Output the [x, y] coordinate of the center of the cell containing the given text.  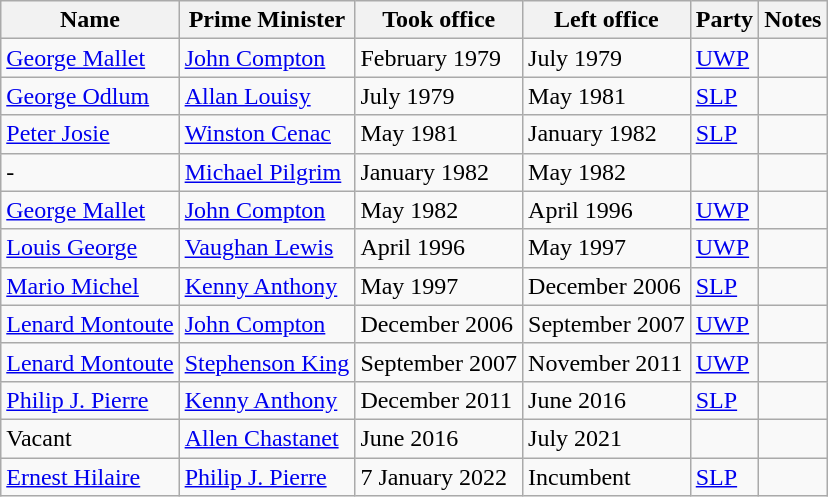
Vaughan Lewis [267, 248]
George Odlum [90, 96]
Mario Michel [90, 286]
Winston Cenac [267, 134]
February 1979 [439, 58]
Louis George [90, 248]
Stephenson King [267, 362]
- [90, 172]
December 2011 [439, 400]
July 2021 [607, 438]
Left office [607, 20]
7 January 2022 [439, 477]
Name [90, 20]
Prime Minister [267, 20]
Incumbent [607, 477]
Notes [793, 20]
Peter Josie [90, 134]
Vacant [90, 438]
Ernest Hilaire [90, 477]
Party [724, 20]
Allen Chastanet [267, 438]
Allan Louisy [267, 96]
November 2011 [607, 362]
Took office [439, 20]
Michael Pilgrim [267, 172]
